Scan for the cell matching the given text and deliver its [x, y] coordinate at center. 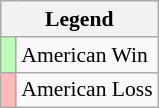
American Win [86, 55]
American Loss [86, 90]
Legend [80, 19]
